Identify which cell holds the provided text, then report its (X, Y) central coordinate. 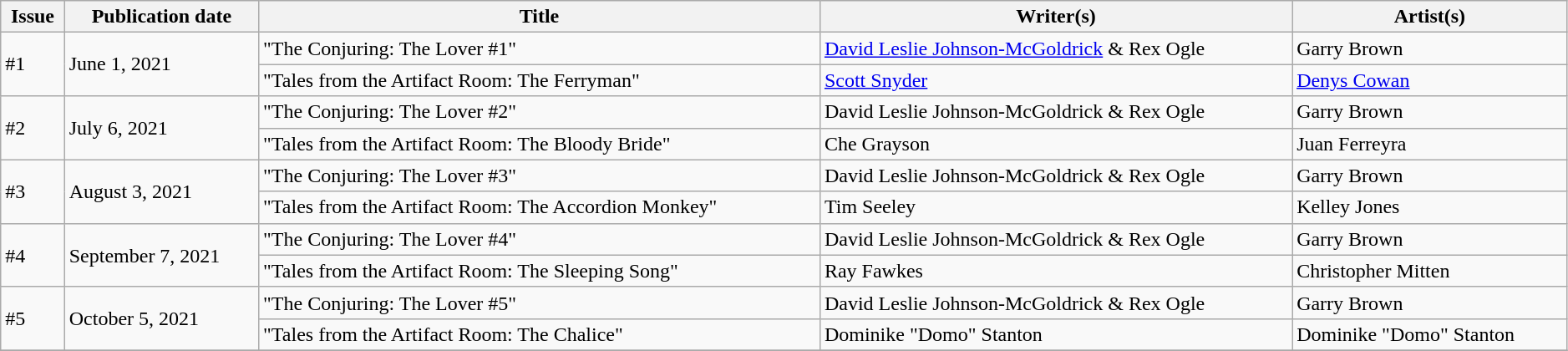
#5 (33, 318)
"The Conjuring: The Lover #5" (540, 303)
Tim Seeley (1056, 207)
#3 (33, 191)
July 6, 2021 (161, 128)
Kelley Jones (1430, 207)
October 5, 2021 (161, 318)
"Tales from the Artifact Room: The Bloody Bride" (540, 144)
Juan Ferreyra (1430, 144)
June 1, 2021 (161, 64)
Che Grayson (1056, 144)
"Tales from the Artifact Room: The Accordion Monkey" (540, 207)
"Tales from the Artifact Room: The Chalice" (540, 334)
Publication date (161, 17)
September 7, 2021 (161, 255)
Artist(s) (1430, 17)
Issue (33, 17)
Scott Snyder (1056, 80)
"Tales from the Artifact Room: The Sleeping Song" (540, 271)
Title (540, 17)
#4 (33, 255)
Christopher Mitten (1430, 271)
"The Conjuring: The Lover #4" (540, 239)
"Tales from the Artifact Room: The Ferryman" (540, 80)
Ray Fawkes (1056, 271)
August 3, 2021 (161, 191)
#2 (33, 128)
"The Conjuring: The Lover #1" (540, 48)
#1 (33, 64)
"The Conjuring: The Lover #3" (540, 175)
"The Conjuring: The Lover #2" (540, 112)
Writer(s) (1056, 17)
Denys Cowan (1430, 80)
